Find where the given text appears and provide that cell's center as [x, y] coordinate. 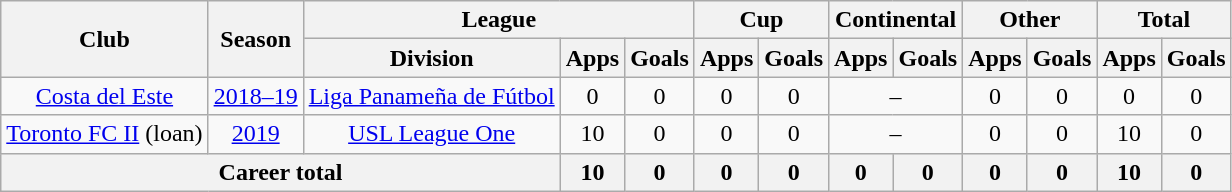
Season [256, 39]
Liga Panameña de Fútbol [432, 96]
League [498, 20]
Division [432, 58]
Cup [761, 20]
Other [1030, 20]
Club [104, 39]
Toronto FC II (loan) [104, 134]
2018–19 [256, 96]
USL League One [432, 134]
2019 [256, 134]
Career total [280, 172]
Continental [896, 20]
Costa del Este [104, 96]
Total [1164, 20]
